Determine the (x, y) coordinate at the center of the cell enclosing the given text.  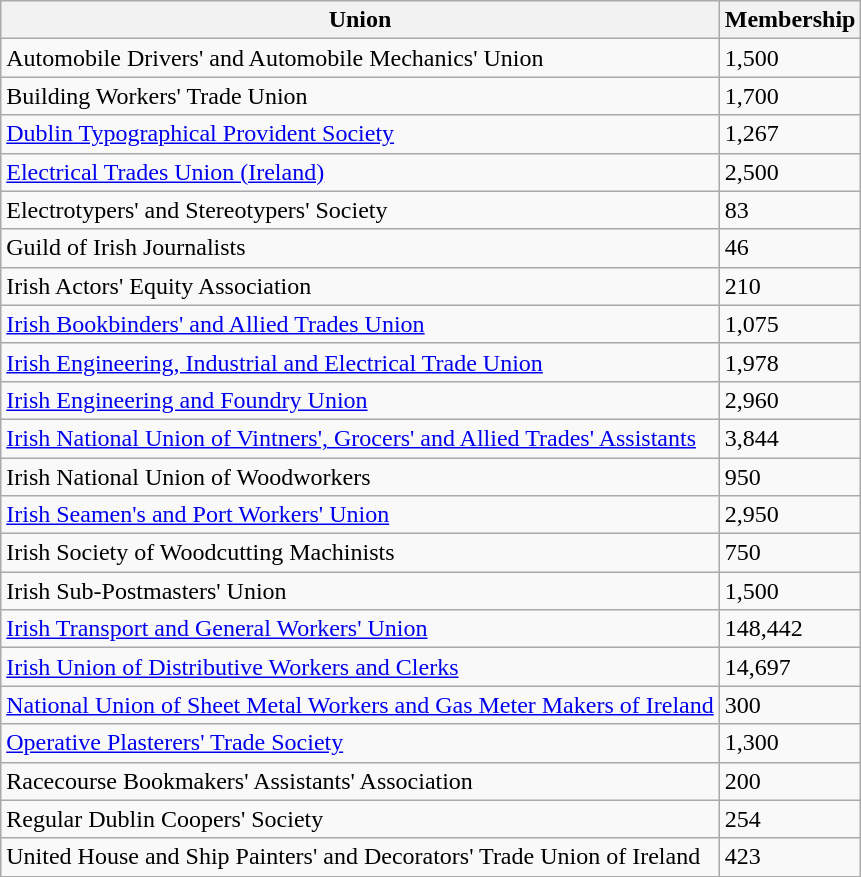
254 (790, 819)
Automobile Drivers' and Automobile Mechanics' Union (360, 58)
National Union of Sheet Metal Workers and Gas Meter Makers of Ireland (360, 705)
Irish Society of Woodcutting Machinists (360, 553)
Regular Dublin Coopers' Society (360, 819)
1,075 (790, 324)
Building Workers' Trade Union (360, 96)
210 (790, 286)
200 (790, 781)
2,960 (790, 400)
2,950 (790, 515)
1,700 (790, 96)
83 (790, 210)
United House and Ship Painters' and Decorators' Trade Union of Ireland (360, 857)
Irish Union of Distributive Workers and Clerks (360, 667)
1,978 (790, 362)
Irish Engineering, Industrial and Electrical Trade Union (360, 362)
Union (360, 20)
Irish Seamen's and Port Workers' Union (360, 515)
46 (790, 248)
Dublin Typographical Provident Society (360, 134)
3,844 (790, 438)
Irish Sub-Postmasters' Union (360, 591)
Guild of Irish Journalists (360, 248)
2,500 (790, 172)
1,300 (790, 743)
Electrotypers' and Stereotypers' Society (360, 210)
423 (790, 857)
Operative Plasterers' Trade Society (360, 743)
1,267 (790, 134)
750 (790, 553)
Irish Actors' Equity Association (360, 286)
Irish Transport and General Workers' Union (360, 629)
950 (790, 477)
Racecourse Bookmakers' Assistants' Association (360, 781)
Irish National Union of Woodworkers (360, 477)
300 (790, 705)
14,697 (790, 667)
Membership (790, 20)
148,442 (790, 629)
Irish Engineering and Foundry Union (360, 400)
Electrical Trades Union (Ireland) (360, 172)
Irish National Union of Vintners', Grocers' and Allied Trades' Assistants (360, 438)
Irish Bookbinders' and Allied Trades Union (360, 324)
